From the cell containing the given text, extract its center point as [x, y] coordinate. 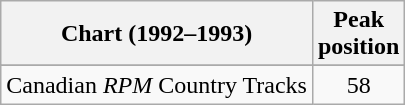
Peakposition [358, 34]
Canadian RPM Country Tracks [157, 85]
Chart (1992–1993) [157, 34]
58 [358, 85]
